Pinpoint the cell where the given text exists, returning its (x, y) midpoint coordinate. 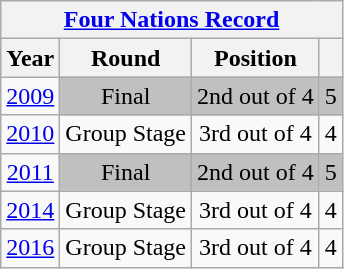
2009 (30, 96)
Four Nations Record (172, 20)
Position (256, 58)
2010 (30, 134)
Year (30, 58)
2011 (30, 172)
2016 (30, 248)
2014 (30, 210)
Round (126, 58)
